Search for the cell housing the specified text and yield its [X, Y] center coordinate. 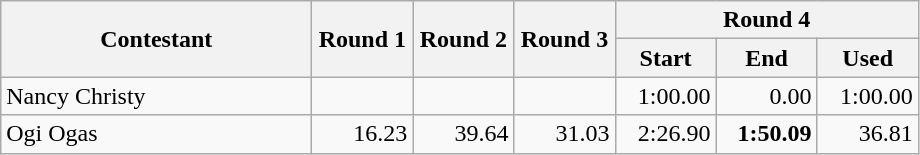
Nancy Christy [156, 96]
Round 2 [464, 39]
Round 3 [564, 39]
Start [666, 58]
36.81 [868, 134]
16.23 [362, 134]
Round 1 [362, 39]
End [766, 58]
Ogi Ogas [156, 134]
Contestant [156, 39]
0.00 [766, 96]
1:50.09 [766, 134]
Used [868, 58]
31.03 [564, 134]
Round 4 [766, 20]
2:26.90 [666, 134]
39.64 [464, 134]
